Capture the cell that displays the provided text and extract its [X, Y] central coordinate. 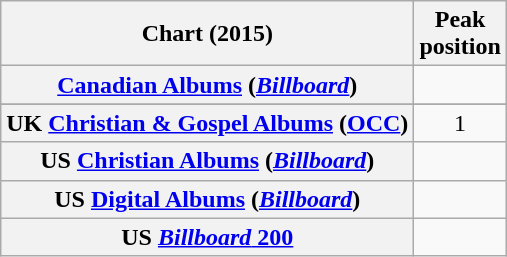
UK Christian & Gospel Albums (OCC) [208, 123]
US Digital Albums (Billboard) [208, 199]
Chart (2015) [208, 34]
US Billboard 200 [208, 237]
Canadian Albums (Billboard) [208, 85]
US Christian Albums (Billboard) [208, 161]
1 [460, 123]
Peak position [460, 34]
